Detect which cell encompasses the target text, then output its (X, Y) center coordinate. 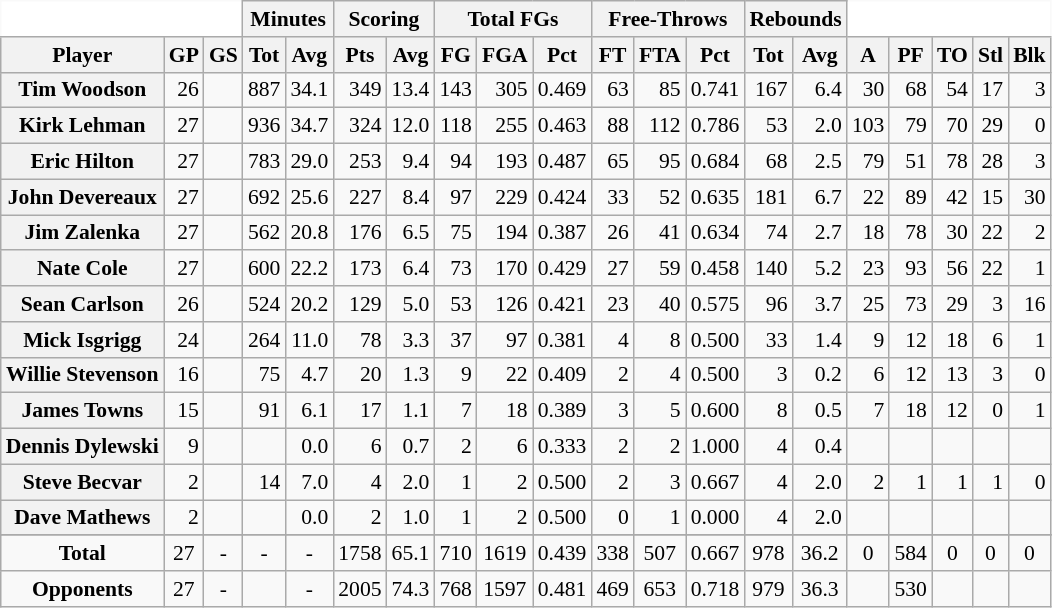
Rebounds (796, 19)
0.741 (716, 90)
264 (264, 340)
29.0 (309, 162)
887 (264, 90)
4.7 (309, 375)
25.6 (309, 197)
96 (768, 304)
94 (456, 162)
349 (360, 90)
Stl (990, 55)
James Towns (82, 411)
507 (660, 554)
70 (952, 126)
5.0 (411, 304)
7.0 (309, 482)
Blk (1030, 55)
9.4 (411, 162)
34.7 (309, 126)
979 (768, 589)
Total (82, 554)
63 (612, 90)
0.463 (562, 126)
194 (505, 233)
59 (660, 269)
653 (660, 589)
692 (264, 197)
0.635 (716, 197)
Willie Stevenson (82, 375)
6.7 (820, 197)
129 (360, 304)
65 (612, 162)
Minutes (288, 19)
305 (505, 90)
52 (660, 197)
181 (768, 197)
1.000 (716, 447)
338 (612, 554)
1.4 (820, 340)
167 (768, 90)
95 (660, 162)
John Devereaux (82, 197)
Jim Zalenka (82, 233)
Free-Throws (668, 19)
227 (360, 197)
0.487 (562, 162)
5 (660, 411)
0.634 (716, 233)
469 (612, 589)
Dave Mathews (82, 518)
Scoring (384, 19)
8.4 (411, 197)
34.1 (309, 90)
22.2 (309, 269)
173 (360, 269)
140 (768, 269)
2.7 (820, 233)
85 (660, 90)
88 (612, 126)
1.1 (411, 411)
584 (910, 554)
0.7 (411, 447)
37 (456, 340)
0.718 (716, 589)
978 (768, 554)
0.5 (820, 411)
768 (456, 589)
0.389 (562, 411)
20 (360, 375)
13.4 (411, 90)
Opponents (82, 589)
103 (868, 126)
0.2 (820, 375)
0.575 (716, 304)
93 (910, 269)
0.439 (562, 554)
Kirk Lehman (82, 126)
74 (768, 233)
5.2 (820, 269)
0.409 (562, 375)
0.429 (562, 269)
0.333 (562, 447)
TO (952, 55)
0.786 (716, 126)
40 (660, 304)
562 (264, 233)
Steve Becvar (82, 482)
FGA (505, 55)
A (868, 55)
170 (505, 269)
24 (184, 340)
25 (868, 304)
FTA (660, 55)
524 (264, 304)
54 (952, 90)
20.2 (309, 304)
255 (505, 126)
Sean Carlson (82, 304)
1619 (505, 554)
GP (184, 55)
13 (952, 375)
0.381 (562, 340)
1.3 (411, 375)
14 (264, 482)
FT (612, 55)
1758 (360, 554)
65.1 (411, 554)
Dennis Dylewski (82, 447)
0.684 (716, 162)
193 (505, 162)
3.3 (411, 340)
36.2 (820, 554)
253 (360, 162)
12.0 (411, 126)
0.387 (562, 233)
0.600 (716, 411)
3.7 (820, 304)
0.424 (562, 197)
600 (264, 269)
FG (456, 55)
176 (360, 233)
0.469 (562, 90)
143 (456, 90)
1.0 (411, 518)
0.000 (716, 518)
GS (224, 55)
91 (264, 411)
324 (360, 126)
Pts (360, 55)
1597 (505, 589)
112 (660, 126)
6.5 (411, 233)
28 (990, 162)
530 (910, 589)
36.3 (820, 589)
0.458 (716, 269)
20.8 (309, 233)
Player (82, 55)
2.5 (820, 162)
74.3 (411, 589)
118 (456, 126)
Nate Cole (82, 269)
126 (505, 304)
0.421 (562, 304)
0.481 (562, 589)
Total FGs (512, 19)
51 (910, 162)
56 (952, 269)
0.4 (820, 447)
Mick Isgrigg (82, 340)
229 (505, 197)
Tim Woodson (82, 90)
PF (910, 55)
710 (456, 554)
89 (910, 197)
783 (264, 162)
2005 (360, 589)
Eric Hilton (82, 162)
42 (952, 197)
11.0 (309, 340)
41 (660, 233)
6.1 (309, 411)
936 (264, 126)
